Extract the (x, y) coordinate from the center of the cell holding the provided text.  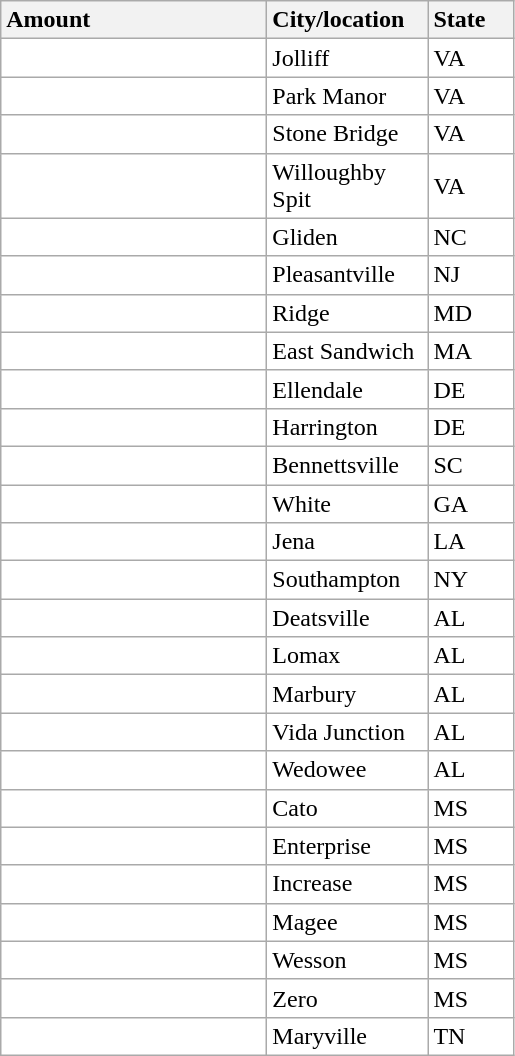
State (471, 20)
Maryville (348, 1036)
NY (471, 580)
Zero (348, 998)
Stone Bridge (348, 134)
TN (471, 1036)
MD (471, 313)
Pleasantville (348, 275)
Wesson (348, 960)
Jena (348, 542)
NC (471, 237)
Vida Junction (348, 732)
Enterprise (348, 846)
GA (471, 503)
Magee (348, 922)
White (348, 503)
City/location (348, 20)
Gliden (348, 237)
Cato (348, 808)
Willoughby Spit (348, 186)
Marbury (348, 694)
Ridge (348, 313)
MA (471, 351)
Jolliff (348, 58)
Harrington (348, 427)
East Sandwich (348, 351)
Lomax (348, 656)
Amount (134, 20)
Southampton (348, 580)
Park Manor (348, 96)
NJ (471, 275)
LA (471, 542)
Increase (348, 884)
SC (471, 465)
Wedowee (348, 770)
Deatsville (348, 618)
Ellendale (348, 389)
Bennettsville (348, 465)
